Extract the (X, Y) coordinate from the center of the cell holding the provided text.  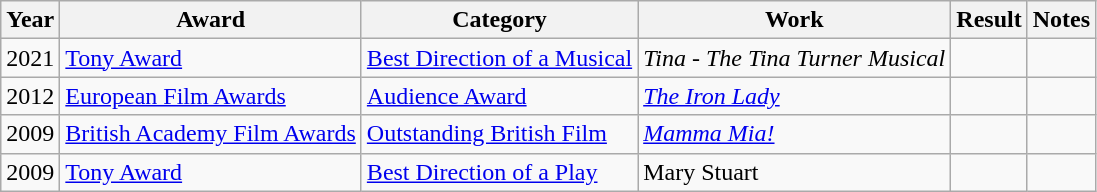
Notes (1061, 20)
Audience Award (499, 96)
British Academy Film Awards (211, 134)
The Iron Lady (794, 96)
2021 (30, 58)
European Film Awards (211, 96)
Best Direction of a Musical (499, 58)
Award (211, 20)
Outstanding British Film (499, 134)
Tina - The Tina Turner Musical (794, 58)
Year (30, 20)
Mary Stuart (794, 172)
Result (989, 20)
Mamma Mia! (794, 134)
Category (499, 20)
Best Direction of a Play (499, 172)
Work (794, 20)
2012 (30, 96)
